Output the [X, Y] coordinate of the center of the cell containing the given text.  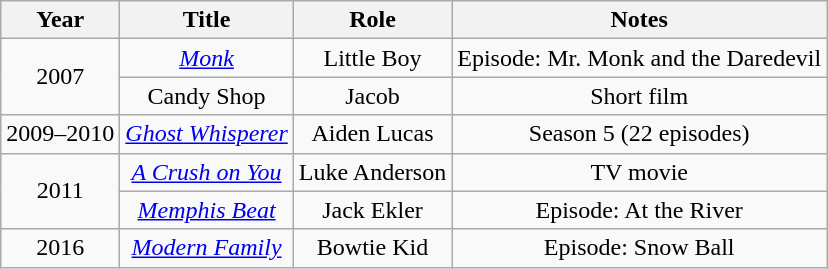
2009–2010 [60, 134]
Luke Anderson [372, 172]
Candy Shop [207, 96]
Role [372, 20]
Notes [640, 20]
Aiden Lucas [372, 134]
Memphis Beat [207, 210]
TV movie [640, 172]
Short film [640, 96]
Modern Family [207, 248]
Jack Ekler [372, 210]
2011 [60, 191]
2016 [60, 248]
2007 [60, 77]
Episode: Snow Ball [640, 248]
Year [60, 20]
Episode: Mr. Monk and the Daredevil [640, 58]
Episode: At the River [640, 210]
Title [207, 20]
Jacob [372, 96]
Monk [207, 58]
Bowtie Kid [372, 248]
A Crush on You [207, 172]
Little Boy [372, 58]
Season 5 (22 episodes) [640, 134]
Ghost Whisperer [207, 134]
